Capture the cell that displays the provided text and extract its (x, y) central coordinate. 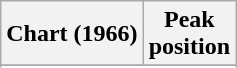
Chart (1966) (72, 34)
Peakposition (189, 34)
